Scan for the cell matching the given text and deliver its [X, Y] coordinate at center. 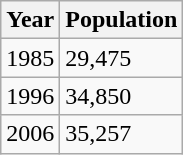
29,475 [122, 58]
Year [30, 20]
1996 [30, 96]
Population [122, 20]
35,257 [122, 134]
2006 [30, 134]
34,850 [122, 96]
1985 [30, 58]
